From the cell containing the given text, extract its center point as [x, y] coordinate. 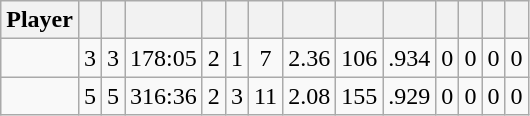
316:36 [164, 96]
11 [265, 96]
2.08 [310, 96]
178:05 [164, 58]
Player [40, 20]
1 [236, 58]
2.36 [310, 58]
106 [360, 58]
155 [360, 96]
.929 [410, 96]
7 [265, 58]
.934 [410, 58]
